Determine the [x, y] coordinate at the center of the cell enclosing the given text.  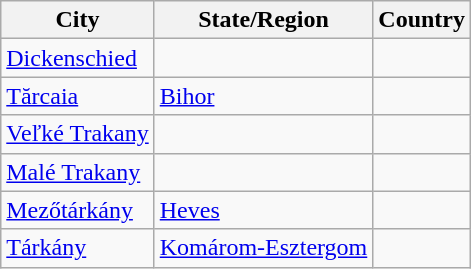
Tărcaia [78, 96]
Heves [264, 210]
Veľké Trakany [78, 134]
Komárom-Esztergom [264, 248]
Bihor [264, 96]
City [78, 20]
State/Region [264, 20]
Mezőtárkány [78, 210]
Malé Trakany [78, 172]
Dickenschied [78, 58]
Tárkány [78, 248]
Country [422, 20]
